Search for the cell housing the specified text and yield its [X, Y] center coordinate. 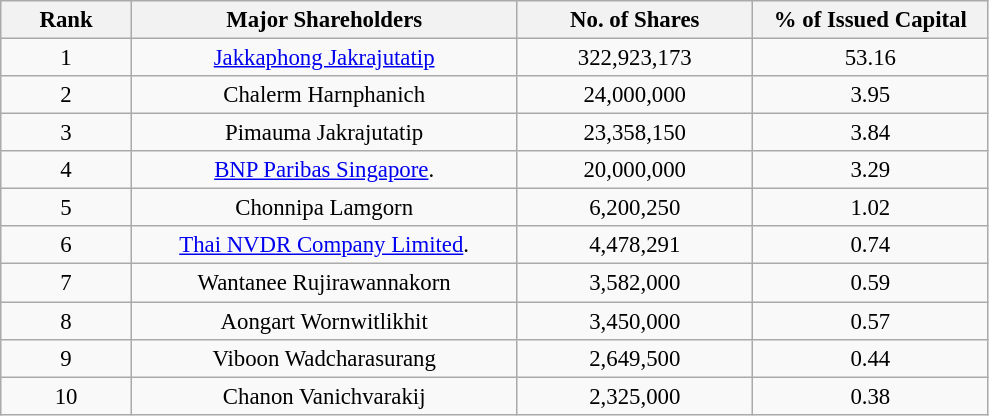
53.16 [871, 58]
Chalerm Harnphanich [324, 95]
5 [66, 208]
322,923,173 [635, 58]
Chonnipa Lamgorn [324, 208]
0.59 [871, 283]
Thai NVDR Company Limited. [324, 245]
3 [66, 133]
3,582,000 [635, 283]
10 [66, 396]
No. of Shares [635, 20]
% of Issued Capital [871, 20]
1 [66, 58]
Rank [66, 20]
Major Shareholders [324, 20]
3.84 [871, 133]
20,000,000 [635, 170]
3.29 [871, 170]
BNP Paribas Singapore. [324, 170]
Pimauma Jakrajutatip [324, 133]
1.02 [871, 208]
9 [66, 358]
2,649,500 [635, 358]
3,450,000 [635, 321]
0.44 [871, 358]
3.95 [871, 95]
6 [66, 245]
0.57 [871, 321]
Aongart Wornwitlikhit [324, 321]
Jakkaphong Jakrajutatip [324, 58]
0.38 [871, 396]
Viboon Wadcharasurang [324, 358]
23,358,150 [635, 133]
7 [66, 283]
Chanon Vanichvarakij [324, 396]
6,200,250 [635, 208]
24,000,000 [635, 95]
2,325,000 [635, 396]
4,478,291 [635, 245]
4 [66, 170]
Wantanee Rujirawannakorn [324, 283]
8 [66, 321]
2 [66, 95]
0.74 [871, 245]
